From the cell containing the given text, extract its center point as (X, Y) coordinate. 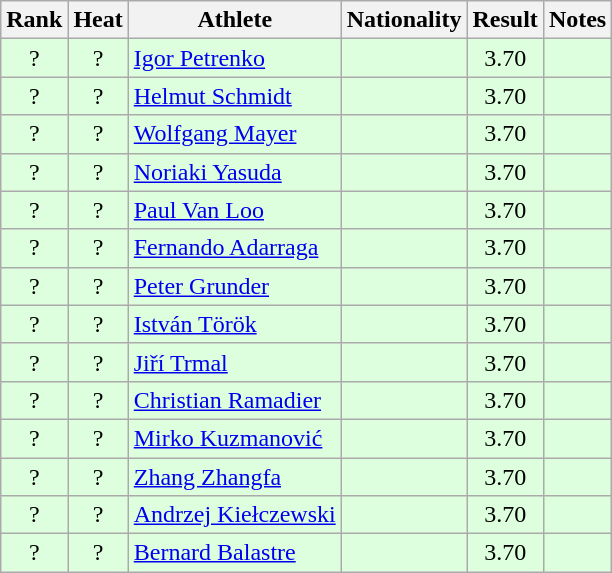
Igor Petrenko (234, 58)
Helmut Schmidt (234, 96)
Nationality (404, 20)
Notes (577, 20)
Jiří Trmal (234, 362)
Christian Ramadier (234, 400)
Zhang Zhangfa (234, 477)
Paul Van Loo (234, 210)
Andrzej Kiełczewski (234, 515)
Rank (34, 20)
Fernando Adarraga (234, 248)
Wolfgang Mayer (234, 134)
István Török (234, 324)
Peter Grunder (234, 286)
Athlete (234, 20)
Heat (98, 20)
Mirko Kuzmanović (234, 438)
Noriaki Yasuda (234, 172)
Bernard Balastre (234, 553)
Result (505, 20)
